Extract the [X, Y] coordinate from the center of the cell holding the provided text.  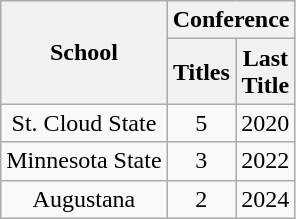
Augustana [84, 199]
2022 [266, 161]
LastTitle [266, 72]
School [84, 52]
5 [201, 123]
Conference [231, 20]
Minnesota State [84, 161]
3 [201, 161]
2 [201, 199]
St. Cloud State [84, 123]
2020 [266, 123]
Titles [201, 72]
2024 [266, 199]
